Return the [X, Y] coordinate for the center point of the cell that contains the specified text.  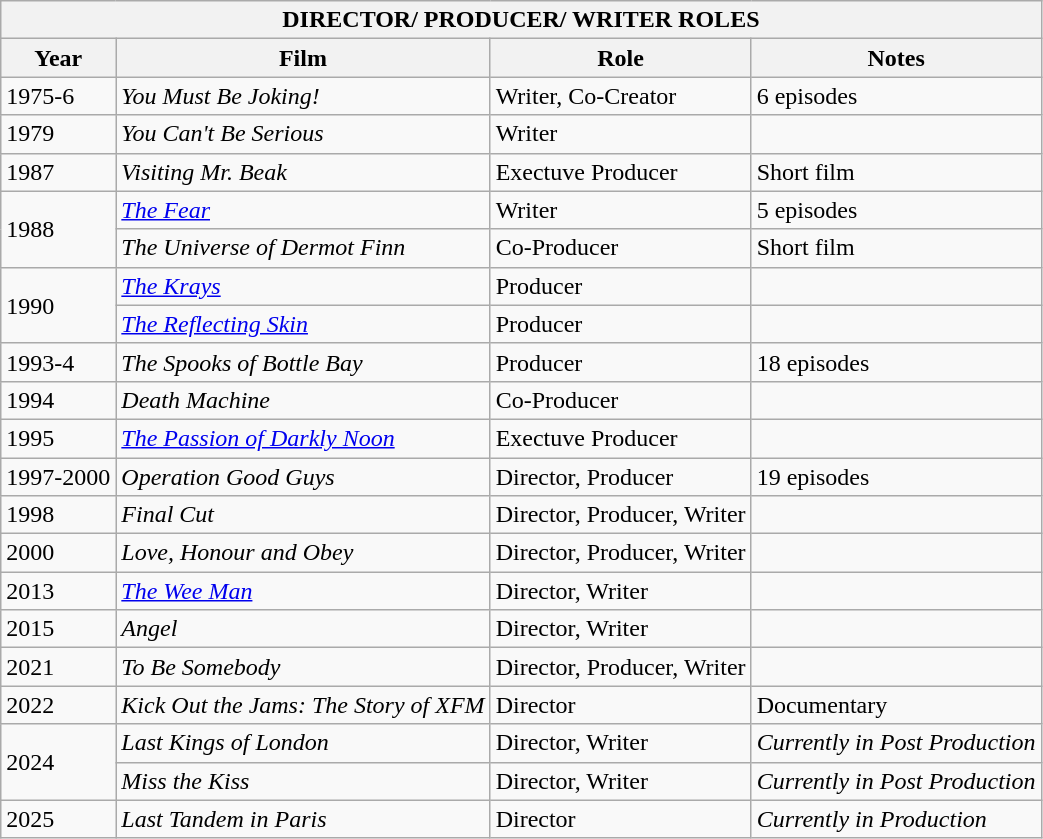
Notes [896, 58]
The Passion of Darkly Noon [303, 438]
The Universe of Dermot Finn [303, 248]
18 episodes [896, 362]
Last Kings of London [303, 743]
1987 [58, 172]
DIRECTOR/ PRODUCER/ WRITER ROLES [521, 20]
Death Machine [303, 400]
You Must Be Joking! [303, 96]
2022 [58, 705]
The Fear [303, 210]
2024 [58, 762]
The Krays [303, 286]
1979 [58, 134]
1993-4 [58, 362]
2013 [58, 591]
6 episodes [896, 96]
2021 [58, 667]
Writer, Co-Creator [620, 96]
The Spooks of Bottle Bay [303, 362]
5 episodes [896, 210]
Last Tandem in Paris [303, 819]
1997-2000 [58, 477]
2025 [58, 819]
Director, Producer [620, 477]
1998 [58, 515]
19 episodes [896, 477]
Role [620, 58]
Final Cut [303, 515]
1994 [58, 400]
2015 [58, 629]
1990 [58, 305]
2000 [58, 553]
1995 [58, 438]
Miss the Kiss [303, 781]
Visiting Mr. Beak [303, 172]
Angel [303, 629]
1988 [58, 229]
The Reflecting Skin [303, 324]
1975-6 [58, 96]
Film [303, 58]
To Be Somebody [303, 667]
Currently in Production [896, 819]
Operation Good Guys [303, 477]
Love, Honour and Obey [303, 553]
Documentary [896, 705]
Kick Out the Jams: The Story of XFM [303, 705]
The Wee Man [303, 591]
Year [58, 58]
You Can't Be Serious [303, 134]
